From the cell containing the given text, extract its center point as (x, y) coordinate. 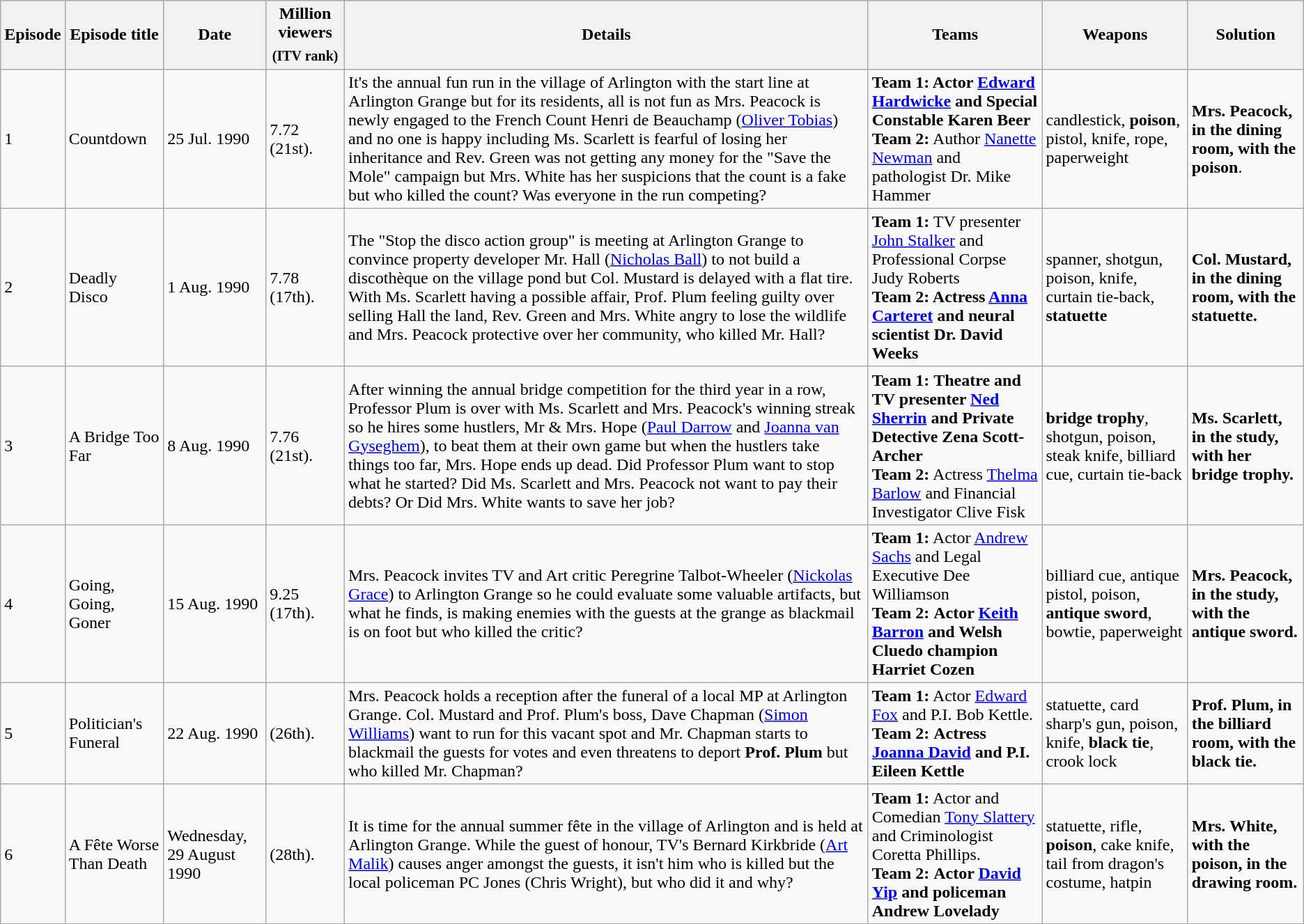
Details (607, 35)
7.78 (17th). (305, 287)
Solution (1245, 35)
A Bridge Too Far (114, 446)
spanner, shotgun, poison, knife, curtain tie-back, statuette (1115, 287)
statuette, rifle, poison, cake knife, tail from dragon's costume, hatpin (1115, 854)
Mrs. White, with the poison, in the drawing room. (1245, 854)
7.72 (21st). (305, 139)
Team 1: Actor and Comedian Tony Slattery and Criminologist Coretta Phillips. Team 2: Actor David Yip and policeman Andrew Lovelady (955, 854)
Prof. Plum, in the billiard room, with the black tie. (1245, 733)
Weapons (1115, 35)
Deadly Disco (114, 287)
Date (215, 35)
billiard cue, antique pistol, poison, antique sword, bowtie, paperweight (1115, 603)
Countdown (114, 139)
6 (33, 854)
Team 1: TV presenter John Stalker and Professional Corpse Judy RobertsTeam 2: Actress Anna Carteret and neural scientist Dr. David Weeks (955, 287)
Team 1: Actor Andrew Sachs and Legal Executive Dee Williamson Team 2: Actor Keith Barron and Welsh Cluedo champion Harriet Cozen (955, 603)
Mrs. Peacock, in the study, with the antique sword. (1245, 603)
Million viewers (ITV rank) (305, 35)
22 Aug. 1990 (215, 733)
25 Jul. 1990 (215, 139)
bridge trophy, shotgun, poison, steak knife, billiard cue, curtain tie-back (1115, 446)
Col. Mustard, in the dining room, with the statuette. (1245, 287)
statuette, card sharp's gun, poison, knife, black tie, crook lock (1115, 733)
Team 1: Actor Edward Hardwicke and Special Constable Karen BeerTeam 2: Author Nanette Newman and pathologist Dr. Mike Hammer (955, 139)
Wednesday, 29 August 1990 (215, 854)
15 Aug. 1990 (215, 603)
Going, Going, Goner (114, 603)
(28th). (305, 854)
Team 1: Actor Edward Fox and P.I. Bob Kettle. Team 2: Actress Joanna David and P.I. Eileen Kettle (955, 733)
(26th). (305, 733)
5 (33, 733)
1 (33, 139)
Politician's Funeral (114, 733)
4 (33, 603)
8 Aug. 1990 (215, 446)
1 Aug. 1990 (215, 287)
9.25 (17th). (305, 603)
3 (33, 446)
Episode (33, 35)
candlestick, poison, pistol, knife, rope, paperweight (1115, 139)
Mrs. Peacock, in the dining room, with the poison. (1245, 139)
7.76 (21st). (305, 446)
Episode title (114, 35)
2 (33, 287)
A Fête Worse Than Death (114, 854)
Ms. Scarlett, in the study, with her bridge trophy. (1245, 446)
Teams (955, 35)
